Determine the (X, Y) coordinate at the center of the cell enclosing the given text.  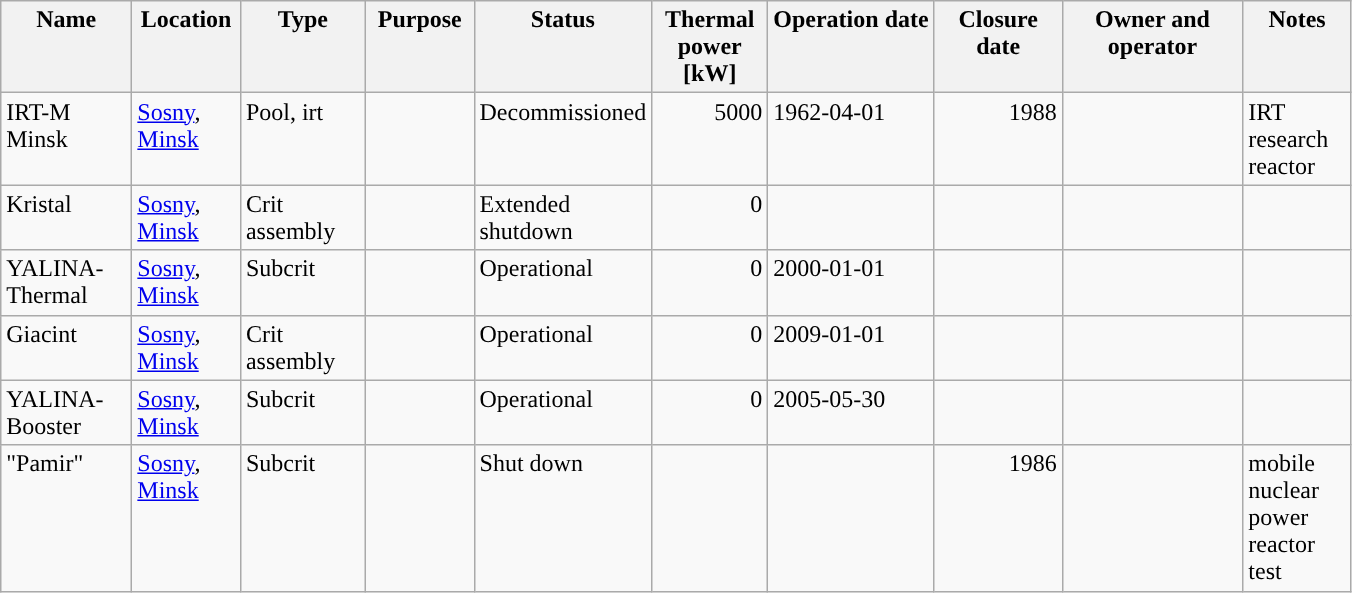
Notes (1298, 47)
Extended shutdown (563, 218)
"Pamir" (66, 518)
IRT-M Minsk (66, 139)
Name (66, 47)
Location (186, 47)
2005-05-30 (851, 412)
Decommissioned (563, 139)
1962-04-01 (851, 139)
IRT research reactor (1298, 139)
YALINA-Thermal (66, 282)
Owner and operator (1152, 47)
Pool, irt (302, 139)
2000-01-01 (851, 282)
Closure date (998, 47)
1986 (998, 518)
Operation date (851, 47)
Thermal power [kW] (710, 47)
Shut down (563, 518)
5000 (710, 139)
1988 (998, 139)
Type (302, 47)
Status (563, 47)
Giacint (66, 348)
Purpose (420, 47)
YALINA-Booster (66, 412)
mobile nuclear power reactor test (1298, 518)
2009-01-01 (851, 348)
Kristal (66, 218)
